Capture the cell that displays the provided text and extract its [X, Y] central coordinate. 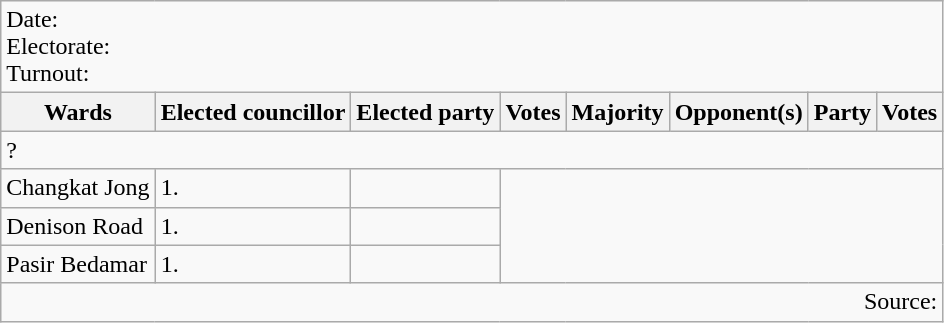
Date: Electorate: Turnout: [472, 47]
Majority [618, 112]
Changkat Jong [78, 188]
Opponent(s) [738, 112]
Pasir Bedamar [78, 264]
Denison Road [78, 226]
Source: [472, 302]
Party [842, 112]
Wards [78, 112]
Elected councillor [253, 112]
Elected party [426, 112]
? [472, 150]
